Provide the [X, Y] coordinate of the cell's center where the given text is located.  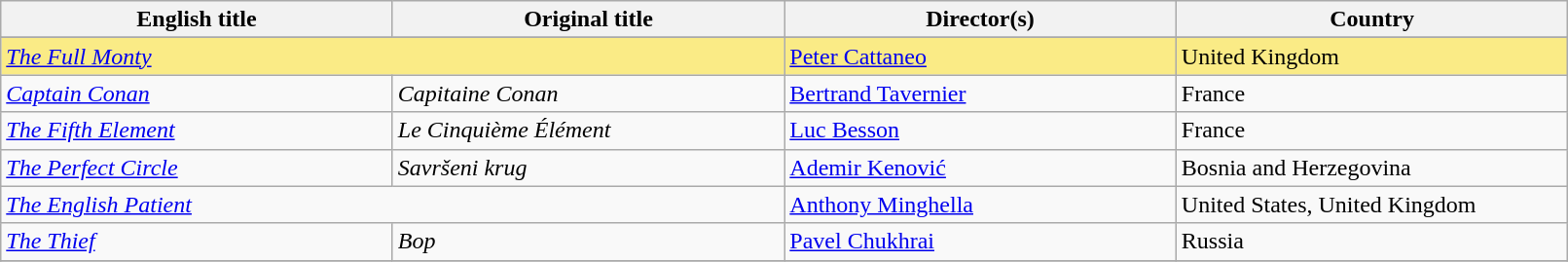
The Thief [197, 242]
The Perfect Circle [197, 168]
Peter Cattaneo [981, 56]
United Kingdom [1372, 56]
Pavel Chukhrai [981, 242]
The Full Monty [393, 56]
Bosnia and Herzegovina [1372, 168]
Bertrand Tavernier [981, 94]
Original title [588, 19]
Luc Besson [981, 131]
Captain Conan [197, 94]
Anthony Minghella [981, 205]
Le Cinquième Élément [588, 131]
Вор [588, 242]
The Fifth Element [197, 131]
Country [1372, 19]
The English Patient [393, 205]
United States, United Kingdom [1372, 205]
Savršeni krug [588, 168]
Russia [1372, 242]
Director(s) [981, 19]
Capitaine Conan [588, 94]
English title [197, 19]
Ademir Kenović [981, 168]
